For the text-containing cell, return its midpoint in (X, Y) coordinate format. 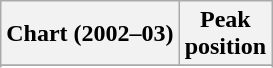
Peakposition (225, 34)
Chart (2002–03) (90, 34)
